Find where the given text appears and provide that cell's center as [X, Y] coordinate. 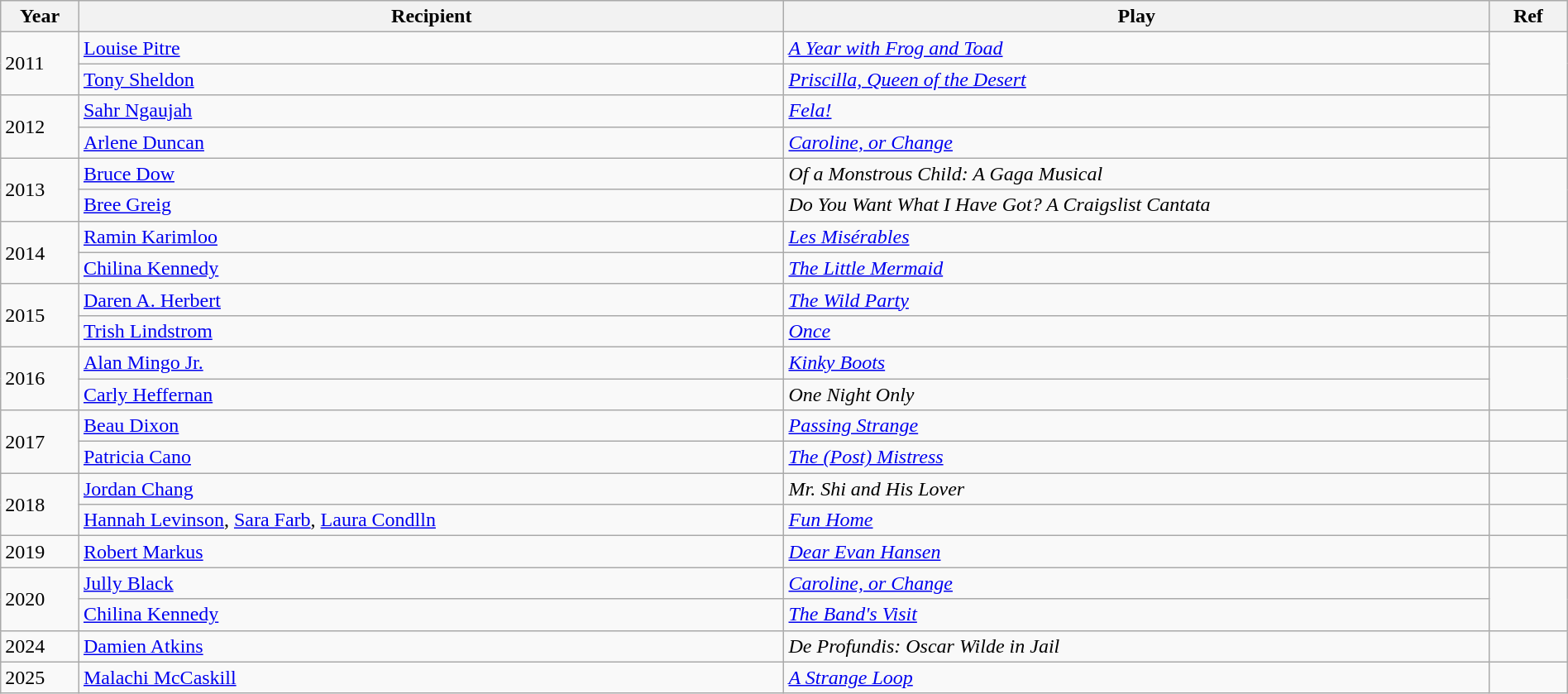
Recipient [432, 17]
The Wild Party [1136, 299]
Les Misérables [1136, 237]
2024 [40, 646]
A Strange Loop [1136, 677]
Ref [1528, 17]
Sahr Ngaujah [432, 111]
2025 [40, 677]
The Little Mermaid [1136, 268]
The Band's Visit [1136, 615]
Year [40, 17]
2017 [40, 442]
Once [1136, 331]
Damien Atkins [432, 646]
Fun Home [1136, 520]
Carly Heffernan [432, 395]
Arlene Duncan [432, 142]
2013 [40, 189]
Hannah Levinson, Sara Farb, Laura Condlln [432, 520]
2016 [40, 378]
Jordan Chang [432, 489]
Robert Markus [432, 552]
2011 [40, 64]
Bree Greig [432, 205]
Trish Lindstrom [432, 331]
The (Post) Mistress [1136, 457]
2012 [40, 127]
Do You Want What I Have Got? A Craigslist Cantata [1136, 205]
Fela! [1136, 111]
2014 [40, 252]
Daren A. Herbert [432, 299]
Kinky Boots [1136, 362]
Tony Sheldon [432, 79]
2015 [40, 315]
Patricia Cano [432, 457]
Passing Strange [1136, 426]
De Profundis: Oscar Wilde in Jail [1136, 646]
Play [1136, 17]
One Night Only [1136, 395]
2020 [40, 599]
2018 [40, 505]
Dear Evan Hansen [1136, 552]
Priscilla, Queen of the Desert [1136, 79]
Beau Dixon [432, 426]
A Year with Frog and Toad [1136, 48]
Of a Monstrous Child: A Gaga Musical [1136, 174]
Bruce Dow [432, 174]
Mr. Shi and His Lover [1136, 489]
2019 [40, 552]
Louise Pitre [432, 48]
Malachi McCaskill [432, 677]
Ramin Karimloo [432, 237]
Alan Mingo Jr. [432, 362]
Jully Black [432, 583]
